Scan for the cell matching the given text and deliver its [X, Y] coordinate at center. 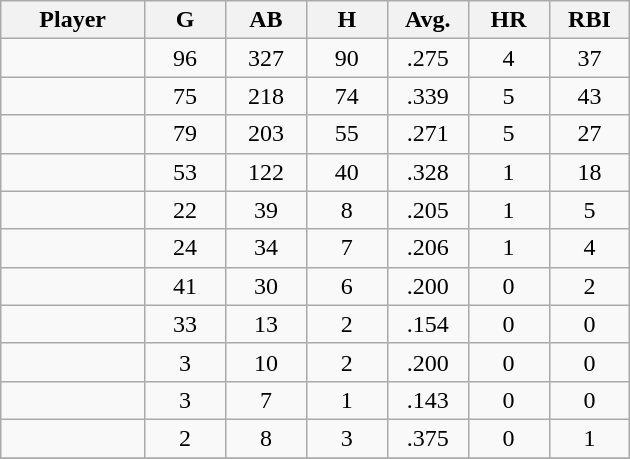
39 [266, 210]
.271 [428, 134]
53 [186, 172]
33 [186, 324]
.143 [428, 400]
13 [266, 324]
Player [73, 20]
90 [346, 58]
74 [346, 96]
27 [590, 134]
327 [266, 58]
.275 [428, 58]
218 [266, 96]
G [186, 20]
122 [266, 172]
HR [508, 20]
10 [266, 362]
75 [186, 96]
55 [346, 134]
.328 [428, 172]
43 [590, 96]
41 [186, 286]
.154 [428, 324]
22 [186, 210]
37 [590, 58]
.375 [428, 438]
.205 [428, 210]
H [346, 20]
6 [346, 286]
30 [266, 286]
18 [590, 172]
40 [346, 172]
24 [186, 248]
79 [186, 134]
203 [266, 134]
RBI [590, 20]
96 [186, 58]
.339 [428, 96]
34 [266, 248]
AB [266, 20]
Avg. [428, 20]
.206 [428, 248]
